Scan for the cell matching the given text and deliver its (x, y) coordinate at center. 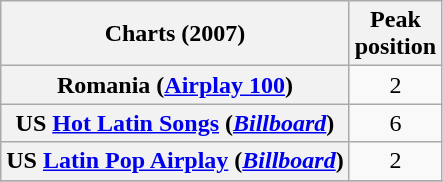
US Hot Latin Songs (Billboard) (175, 123)
Romania (Airplay 100) (175, 85)
US Latin Pop Airplay (Billboard) (175, 161)
Peakposition (395, 34)
Charts (2007) (175, 34)
6 (395, 123)
